Search for the cell housing the specified text and yield its [X, Y] center coordinate. 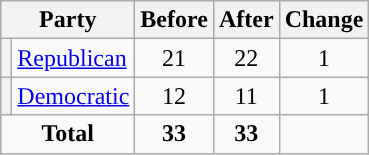
12 [174, 96]
Before [174, 20]
Change [324, 20]
Party [68, 20]
Republican [74, 58]
Democratic [74, 96]
21 [174, 58]
After [246, 20]
Total [68, 134]
11 [246, 96]
22 [246, 58]
